Locate the cell with the specified text and output its (X, Y) center coordinate. 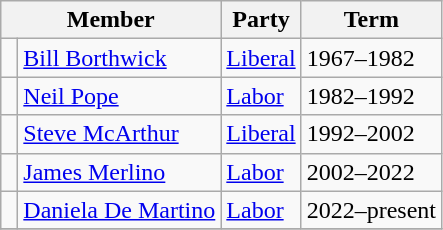
Neil Pope (120, 96)
James Merlino (120, 172)
1967–1982 (371, 58)
Daniela De Martino (120, 210)
1982–1992 (371, 96)
1992–2002 (371, 134)
2022–present (371, 210)
Term (371, 20)
Bill Borthwick (120, 58)
Member (111, 20)
Steve McArthur (120, 134)
Party (261, 20)
2002–2022 (371, 172)
